Output the [x, y] coordinate of the center of the cell containing the given text.  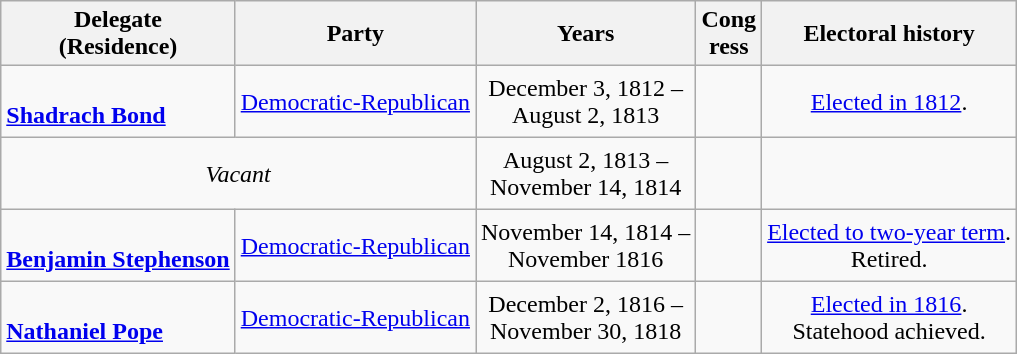
Elected in 1816.Statehood achieved. [890, 318]
Vacant [238, 174]
Congress [729, 34]
Nathaniel Pope [118, 318]
Shadrach Bond [118, 102]
Delegate(Residence) [118, 34]
Elected in 1812. [890, 102]
Years [586, 34]
November 14, 1814 –November 1816 [586, 246]
December 3, 1812 –August 2, 1813 [586, 102]
Benjamin Stephenson [118, 246]
August 2, 1813 –November 14, 1814 [586, 174]
Elected to two-year term.Retired. [890, 246]
Party [355, 34]
December 2, 1816 –November 30, 1818 [586, 318]
Electoral history [890, 34]
